For the text-containing cell, return its midpoint in (X, Y) coordinate format. 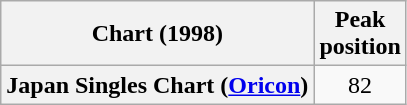
Peakposition (360, 34)
Japan Singles Chart (Oricon) (158, 85)
82 (360, 85)
Chart (1998) (158, 34)
